Search for the cell housing the specified text and yield its [X, Y] center coordinate. 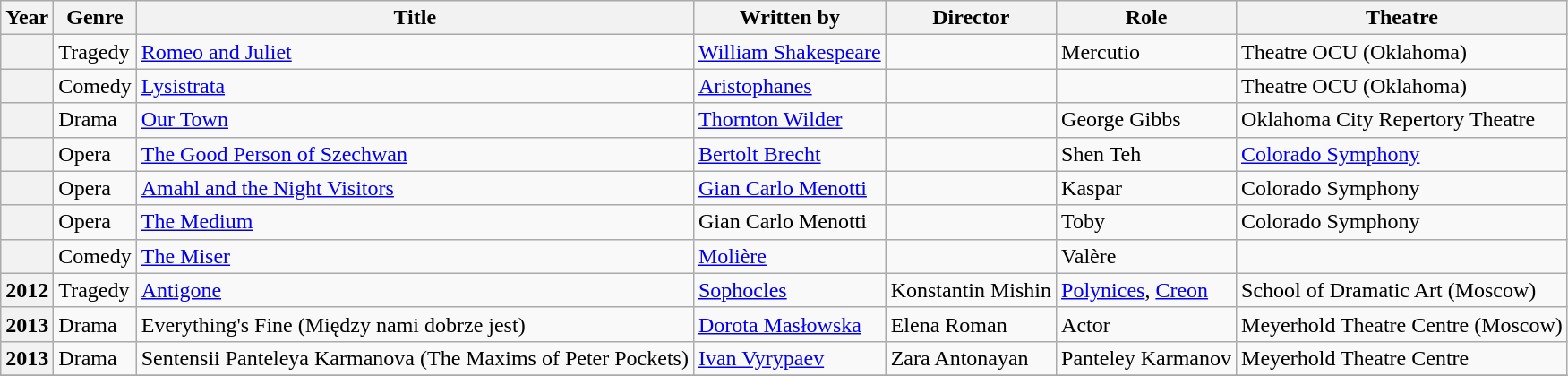
Sophocles [790, 290]
Polynices, Creon [1146, 290]
Written by [790, 18]
Thornton Wilder [790, 120]
George Gibbs [1146, 120]
Oklahoma City Repertory Theatre [1402, 120]
Genre [95, 18]
Lysistrata [415, 86]
Meyerhold Theatre Centre (Moscow) [1402, 324]
Romeo and Juliet [415, 52]
The Miser [415, 256]
Toby [1146, 222]
Panteley Karmanov [1146, 358]
The Medium [415, 222]
Ivan Vyrypaev [790, 358]
Konstantin Mishin [971, 290]
Sentensii Panteleya Karmanova (The Maxims of Peter Pockets) [415, 358]
William Shakespeare [790, 52]
Meyerhold Theatre Centre [1402, 358]
The Good Person of Szechwan [415, 154]
Mercutio [1146, 52]
Bertolt Brecht [790, 154]
Our Town [415, 120]
Amahl and the Night Visitors [415, 188]
Aristophanes [790, 86]
Kaspar [1146, 188]
Antigone [415, 290]
Shen Teh [1146, 154]
Role [1146, 18]
Everything's Fine (Między nami dobrze jest) [415, 324]
Year [27, 18]
Valère [1146, 256]
Director [971, 18]
Molière [790, 256]
Elena Roman [971, 324]
Zara Antonayan [971, 358]
Title [415, 18]
School of Dramatic Art (Moscow) [1402, 290]
Theatre [1402, 18]
2012 [27, 290]
Dorota Masłowska [790, 324]
Actor [1146, 324]
